Output the (x, y) coordinate of the center of the cell containing the given text.  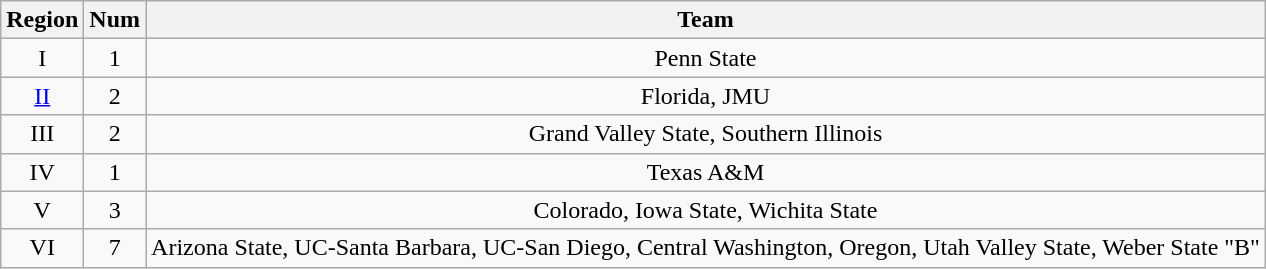
Colorado, Iowa State, Wichita State (706, 210)
Grand Valley State, Southern Illinois (706, 134)
Num (115, 20)
Penn State (706, 58)
Texas A&M (706, 172)
II (42, 96)
V (42, 210)
VI (42, 248)
Arizona State, UC-Santa Barbara, UC-San Diego, Central Washington, Oregon, Utah Valley State, Weber State "B" (706, 248)
IV (42, 172)
7 (115, 248)
Region (42, 20)
Team (706, 20)
3 (115, 210)
I (42, 58)
Florida, JMU (706, 96)
III (42, 134)
